Pinpoint the cell where the given text exists, returning its (x, y) midpoint coordinate. 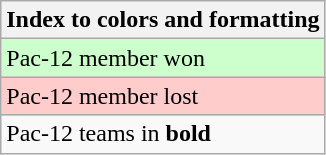
Pac-12 teams in bold (163, 134)
Pac-12 member lost (163, 96)
Index to colors and formatting (163, 20)
Pac-12 member won (163, 58)
